Search for the cell housing the specified text and yield its [X, Y] center coordinate. 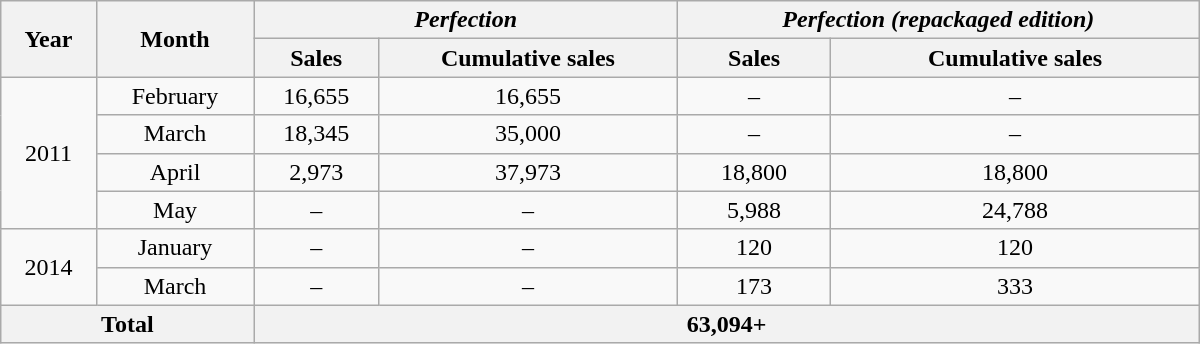
24,788 [1015, 210]
2011 [48, 153]
37,973 [528, 172]
2014 [48, 267]
Total [128, 324]
May [175, 210]
April [175, 172]
333 [1015, 286]
35,000 [528, 134]
Perfection [466, 20]
Year [48, 39]
Perfection (repackaged edition) [938, 20]
173 [754, 286]
63,094+ [726, 324]
February [175, 96]
2,973 [316, 172]
5,988 [754, 210]
18,345 [316, 134]
Month [175, 39]
January [175, 248]
